Determine the [x, y] coordinate at the center of the cell enclosing the given text.  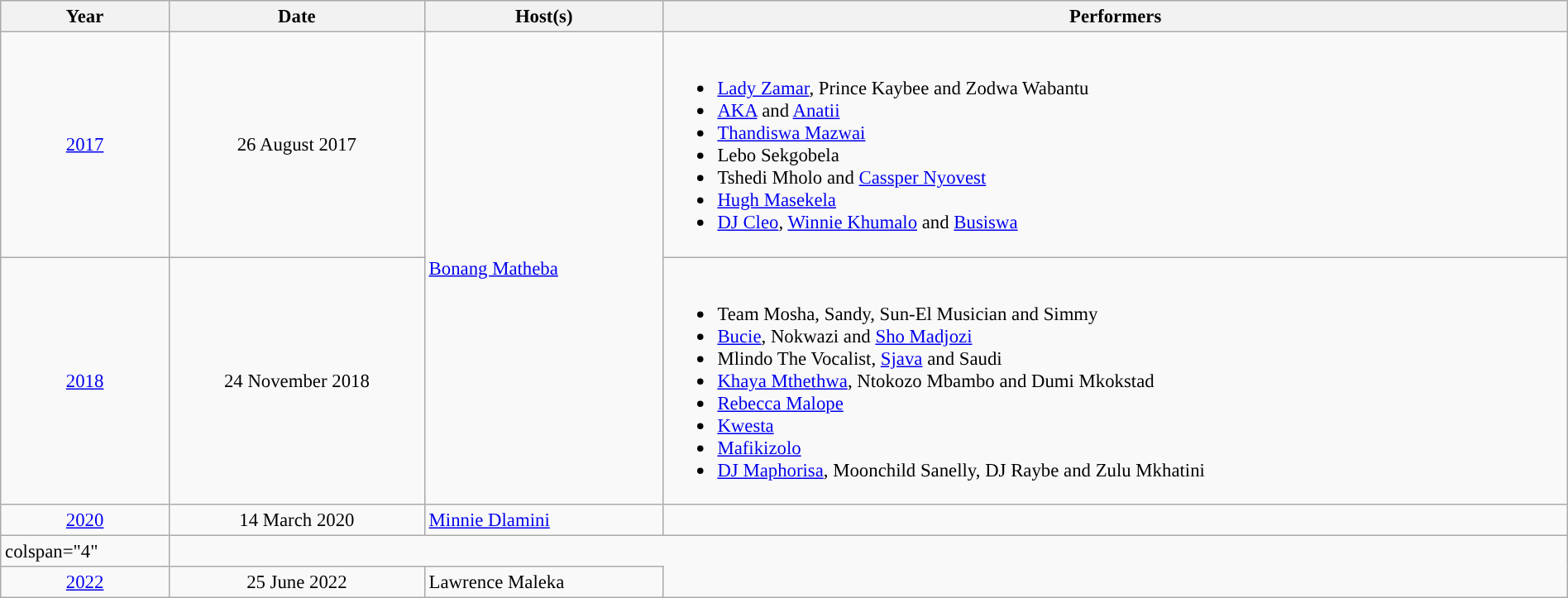
Lawrence Maleka [544, 582]
2018 [85, 380]
2017 [85, 145]
Performers [1115, 17]
colspan="4" [85, 551]
14 March 2020 [296, 520]
24 November 2018 [296, 380]
Bonang Matheba [544, 268]
25 June 2022 [296, 582]
2022 [85, 582]
Date [296, 17]
Minnie Dlamini [544, 520]
Host(s) [544, 17]
Year [85, 17]
2020 [85, 520]
26 August 2017 [296, 145]
